Capture the cell that displays the provided text and extract its [X, Y] central coordinate. 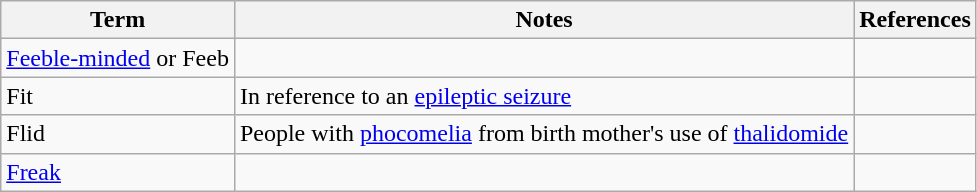
People with phocomelia from birth mother's use of thalidomide [544, 134]
Feeble-minded or Feeb [118, 58]
In reference to an epileptic seizure [544, 96]
Term [118, 20]
Freak [118, 172]
References [916, 20]
Flid [118, 134]
Notes [544, 20]
Fit [118, 96]
